Return (X, Y) of the center of cell containing provided text 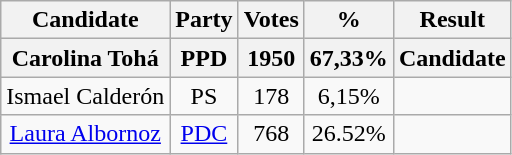
26.52% (348, 134)
Result (452, 20)
67,33% (348, 58)
6,15% (348, 96)
178 (271, 96)
Votes (271, 20)
% (348, 20)
768 (271, 134)
1950 (271, 58)
Ismael Calderón (86, 96)
Laura Albornoz (86, 134)
Carolina Tohá (86, 58)
Party (204, 20)
PPD (204, 58)
PDC (204, 134)
PS (204, 96)
